Find where the given text appears and provide that cell's center as [X, Y] coordinate. 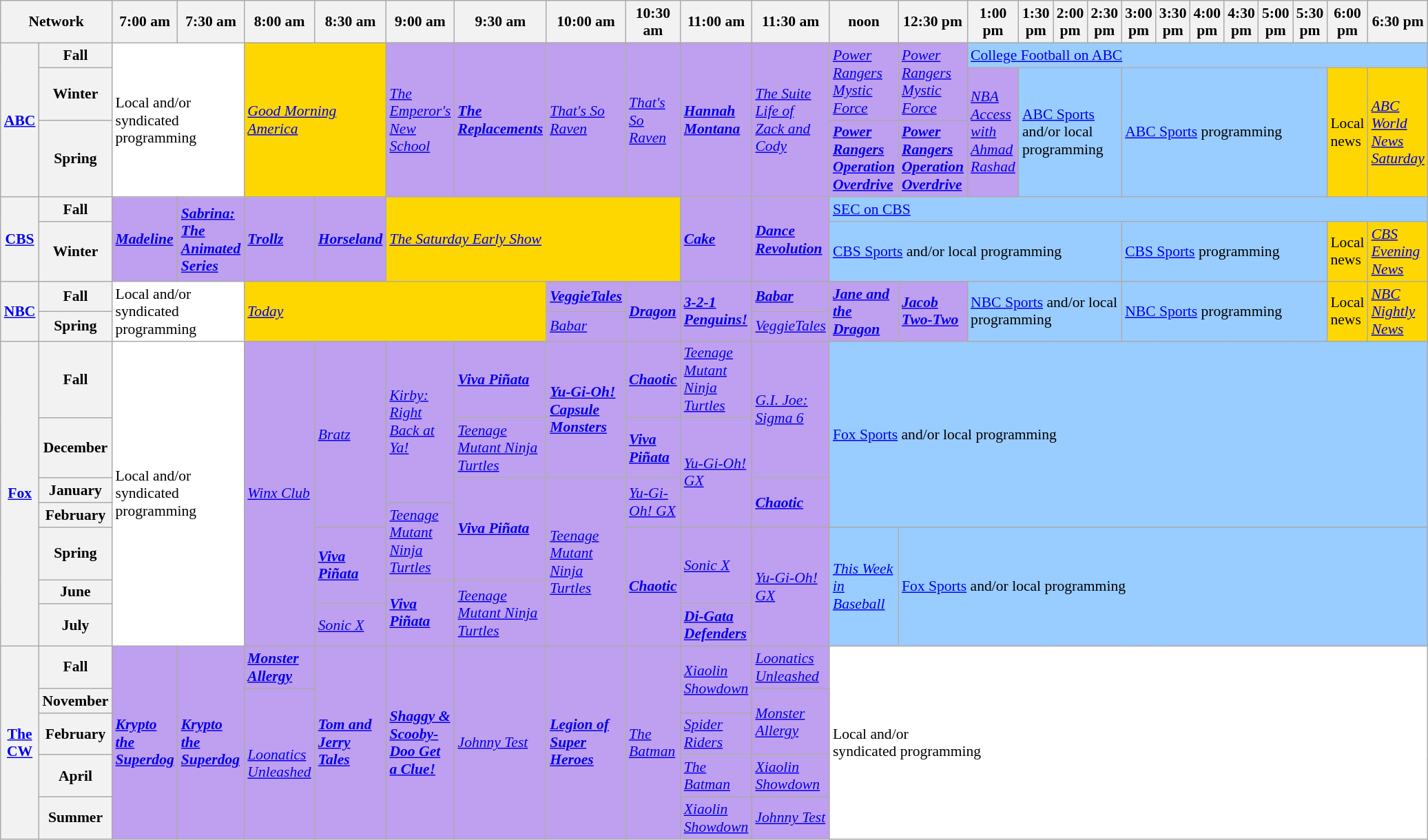
3:00 pm [1139, 22]
Madeline [145, 240]
Spider Riders [716, 734]
3:30 pm [1173, 22]
Kirby: Right Back at Ya! [420, 421]
The Saturday Early Show [533, 240]
1:30 pm [1036, 22]
NBC [20, 311]
December [75, 449]
NBC Sports programming [1224, 311]
4:00 pm [1208, 22]
Summer [75, 818]
Fox [20, 493]
ABC World News Saturday [1398, 132]
NBC Nightly News [1398, 311]
8:30 am [351, 22]
9:30 am [501, 22]
Today [395, 311]
April [75, 777]
NBA Access with Ahmad Rashad [993, 132]
Di-Gata Defenders [716, 625]
This Week in Baseball [864, 587]
12:30 pm [933, 22]
Trollz [279, 240]
8:00 am [279, 22]
Shaggy & Scooby-Doo Get a Clue! [420, 743]
Hannah Montana [716, 120]
Legion of Super Heroes [586, 743]
10:30 am [653, 22]
CBS [20, 240]
Good Morning America [315, 120]
Dance Revolution [790, 240]
7:30 am [211, 22]
Horseland [351, 240]
The Suite Life of Zack and Cody [790, 120]
The Replacements [501, 120]
10:00 am [586, 22]
11:00 am [716, 22]
ABC Sports and/or local programming [1070, 132]
November [75, 701]
Bratz [351, 434]
5:00 pm [1276, 22]
NBC Sports and/or local programming [1044, 311]
ABC [20, 120]
2:30 pm [1104, 22]
Network [56, 22]
11:30 am [790, 22]
Jacob Two-Two [933, 311]
6:00 pm [1347, 22]
The Emperor's New School [420, 120]
G.I. Joe: Sigma 6 [790, 409]
College Football on ABC [1197, 55]
June [75, 592]
January [75, 490]
1:00 pm [993, 22]
7:00 am [145, 22]
Sabrina: The Animated Series [211, 240]
Dragon [653, 311]
CBS Sports programming [1224, 252]
SEC on CBS [1128, 210]
CBS Evening News [1398, 252]
2:00 pm [1070, 22]
5:30 pm [1310, 22]
Tom and Jerry Tales [351, 743]
9:00 am [420, 22]
ABC Sports programming [1224, 132]
Jane and the Dragon [864, 311]
noon [864, 22]
CBS Sports and/or local programming [975, 252]
July [75, 625]
3-2-1 Penguins! [716, 311]
Cake [716, 240]
Yu-Gi-Oh! Capsule Monsters [586, 409]
4:30 pm [1241, 22]
6:30 pm [1398, 22]
The CW [20, 743]
Local and/orsyndicated programming [1128, 743]
Winx Club [279, 493]
